For the text-containing cell, return its midpoint in (x, y) coordinate format. 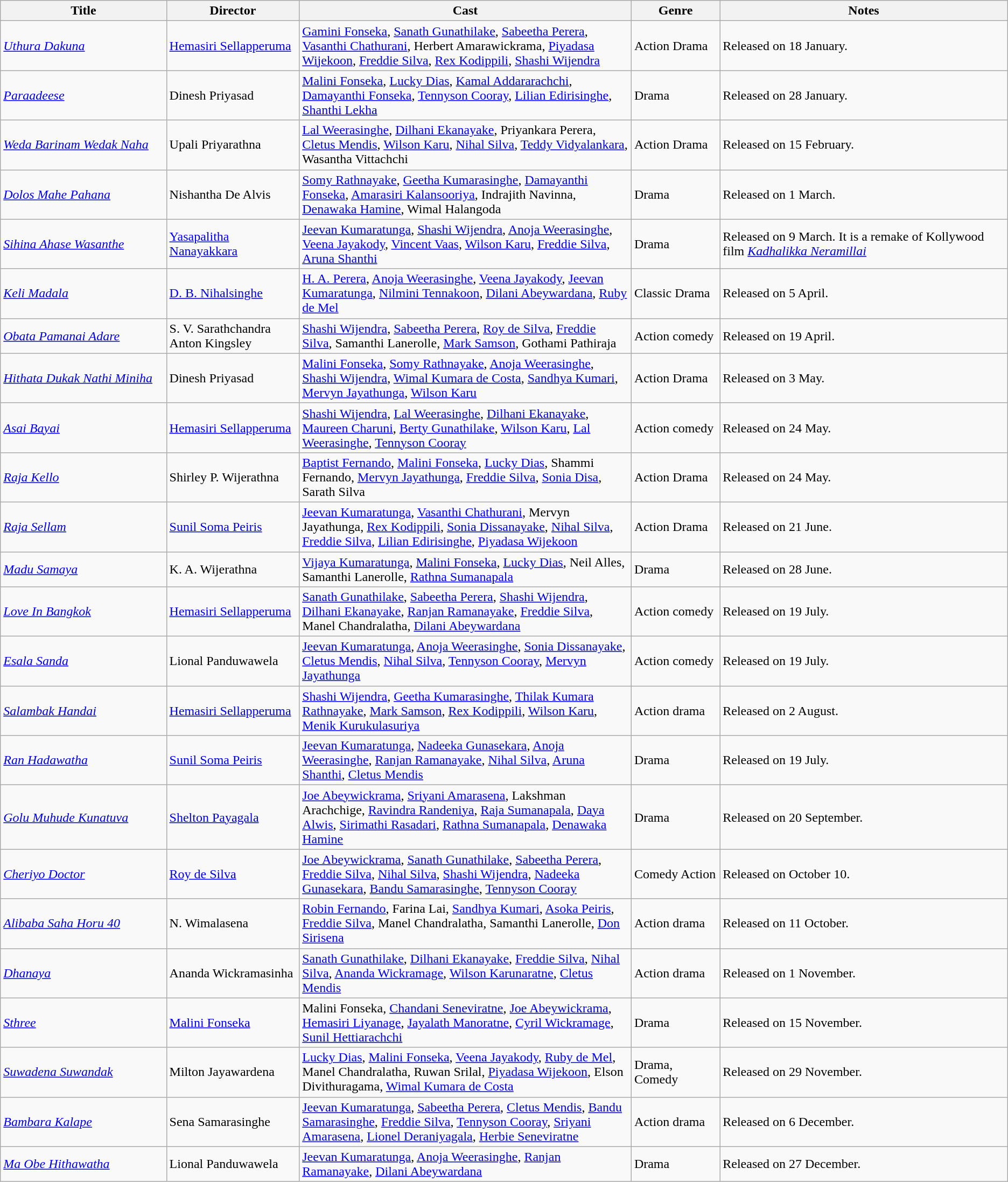
Released on 3 May. (864, 378)
H. A. Perera, Anoja Weerasinghe, Veena Jayakody, Jeevan Kumaratunga, Nilmini Tennakoon, Dilani Abeywardana, Ruby de Mel (465, 293)
Paraadeese (83, 95)
Genre (675, 11)
Shelton Payagala (233, 817)
Suwadena Suwandak (83, 1072)
Notes (864, 11)
Sthree (83, 1023)
Released on 6 December. (864, 1122)
Roy de Silva (233, 874)
Alibaba Saha Horu 40 (83, 924)
Shashi Wijendra, Lal Weerasinghe, Dilhani Ekanayake, Maureen Charuni, Berty Gunathilake, Wilson Karu, Lal Weerasinghe, Tennyson Cooray (465, 428)
Released on 18 January. (864, 46)
Ran Hadawatha (83, 760)
Classic Drama (675, 293)
N. Wimalasena (233, 924)
Obata Pamanai Adare (83, 336)
Yasapalitha Nanayakkara (233, 244)
Sihina Ahase Wasanthe (83, 244)
Jeevan Kumaratunga, Shashi Wijendra, Anoja Weerasinghe, Veena Jayakody, Vincent Vaas, Wilson Karu, Freddie Silva, Aruna Shanthi (465, 244)
Released on 21 June. (864, 527)
Released on 15 February. (864, 145)
Raja Sellam (83, 527)
Hithata Dukak Nathi Miniha (83, 378)
Baptist Fernando, Malini Fonseka, Lucky Dias, Shammi Fernando, Mervyn Jayathunga, Freddie Silva, Sonia Disa, Sarath Silva (465, 477)
Comedy Action (675, 874)
Released on 20 September. (864, 817)
Cast (465, 11)
Weda Barinam Wedak Naha (83, 145)
Esala Sanda (83, 661)
Jeevan Kumaratunga, Anoja Weerasinghe, Ranjan Ramanayake, Dilani Abeywardana (465, 1164)
Released on 29 November. (864, 1072)
Drama, Comedy (675, 1072)
Raja Kello (83, 477)
Malini Fonseka, Lucky Dias, Kamal Addararachchi, Damayanthi Fonseka, Tennyson Cooray, Lilian Edirisinghe, Shanthi Lekha (465, 95)
Shashi Wijendra, Geetha Kumarasinghe, Thilak Kumara Rathnayake, Mark Samson, Rex Kodippili, Wilson Karu, Menik Kurukulasuriya (465, 711)
Asai Bayai (83, 428)
Director (233, 11)
Vijaya Kumaratunga, Malini Fonseka, Lucky Dias, Neil Alles, Samanthi Lanerolle, Rathna Sumanapala (465, 569)
Released on 28 January. (864, 95)
Released on 11 October. (864, 924)
Lal Weerasinghe, Dilhani Ekanayake, Priyankara Perera, Cletus Mendis, Wilson Karu, Nihal Silva, Teddy Vidyalankara, Wasantha Vittachchi (465, 145)
Malini Fonseka, Somy Rathnayake, Anoja Weerasinghe, Shashi Wijendra, Wimal Kumara de Costa, Sandhya Kumari, Mervyn Jayathunga, Wilson Karu (465, 378)
Keli Madala (83, 293)
Released on 19 April. (864, 336)
Uthura Dakuna (83, 46)
Released on 1 November. (864, 973)
Madu Samaya (83, 569)
D. B. Nihalsinghe (233, 293)
Sena Samarasinghe (233, 1122)
S. V. Sarathchandra Anton Kingsley (233, 336)
Ma Obe Hithawatha (83, 1164)
Released on October 10. (864, 874)
Somy Rathnayake, Geetha Kumarasinghe, Damayanthi Fonseka, Amarasiri Kalansooriya, Indrajith Navinna, Denawaka Hamine, Wimal Halangoda (465, 194)
Released on 27 December. (864, 1164)
Released on 1 March. (864, 194)
Sanath Gunathilake, Dilhani Ekanayake, Freddie Silva, Nihal Silva, Ananda Wickramage, Wilson Karunaratne, Cletus Mendis (465, 973)
Nishantha De Alvis (233, 194)
Released on 28 June. (864, 569)
Dolos Mahe Pahana (83, 194)
Released on 2 August. (864, 711)
Robin Fernando, Farina Lai, Sandhya Kumari, Asoka Peiris, Freddie Silva, Manel Chandralatha, Samanthi Lanerolle, Don Sirisena (465, 924)
Salambak Handai (83, 711)
Sanath Gunathilake, Sabeetha Perera, Shashi Wijendra, Dilhani Ekanayake, Ranjan Ramanayake, Freddie Silva, Manel Chandralatha, Dilani Abeywardana (465, 612)
Dhanaya (83, 973)
Released on 9 March. It is a remake of Kollywood film Kadhalikka Neramillai (864, 244)
Shashi Wijendra, Sabeetha Perera, Roy de Silva, Freddie Silva, Samanthi Lanerolle, Mark Samson, Gothami Pathiraja (465, 336)
Shirley P. Wijerathna (233, 477)
K. A. Wijerathna (233, 569)
Upali Priyarathna (233, 145)
Ananda Wickramasinha (233, 973)
Bambara Kalape (83, 1122)
Released on 5 April. (864, 293)
Malini Fonseka (233, 1023)
Malini Fonseka, Chandani Seneviratne, Joe Abeywickrama, Hemasiri Liyanage, Jayalath Manoratne, Cyril Wickramage, Sunil Hettiarachchi (465, 1023)
Cheriyo Doctor (83, 874)
Jeevan Kumaratunga, Nadeeka Gunasekara, Anoja Weerasinghe, Ranjan Ramanayake, Nihal Silva, Aruna Shanthi, Cletus Mendis (465, 760)
Released on 15 November. (864, 1023)
Love In Bangkok (83, 612)
Jeevan Kumaratunga, Anoja Weerasinghe, Sonia Dissanayake, Cletus Mendis, Nihal Silva, Tennyson Cooray, Mervyn Jayathunga (465, 661)
Title (83, 11)
Golu Muhude Kunatuva (83, 817)
Milton Jayawardena (233, 1072)
